Scan for the cell matching the given text and deliver its (x, y) coordinate at center. 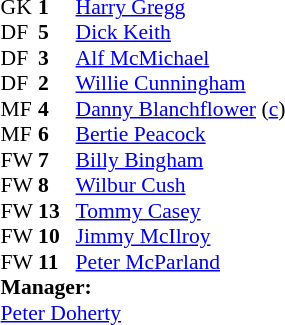
6 (57, 135)
7 (57, 160)
11 (57, 262)
13 (57, 211)
2 (57, 83)
3 (57, 58)
10 (57, 237)
5 (57, 33)
4 (57, 109)
8 (57, 185)
